Output the [x, y] coordinate of the center of the cell containing the given text.  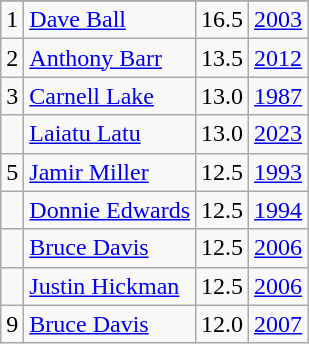
1993 [278, 172]
2 [12, 58]
1987 [278, 96]
Donnie Edwards [110, 210]
Jamir Miller [110, 172]
2003 [278, 20]
9 [12, 324]
12.0 [222, 324]
Laiatu Latu [110, 134]
3 [12, 96]
16.5 [222, 20]
Justin Hickman [110, 286]
Dave Ball [110, 20]
2007 [278, 324]
1 [12, 20]
1994 [278, 210]
2023 [278, 134]
13.5 [222, 58]
Anthony Barr [110, 58]
Carnell Lake [110, 96]
5 [12, 172]
2012 [278, 58]
